Identify which cell holds the provided text, then report its (x, y) central coordinate. 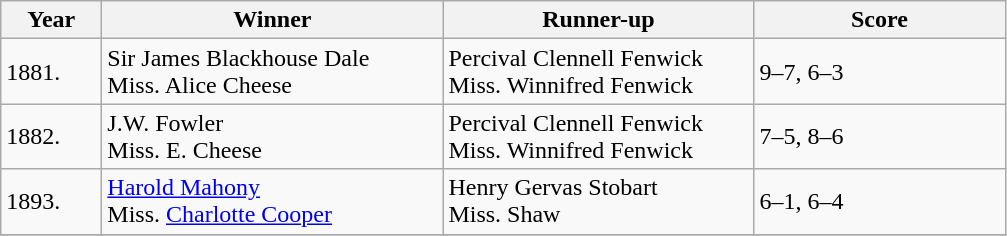
Sir James Blackhouse Dale Miss. Alice Cheese (272, 72)
Henry Gervas Stobart Miss. Shaw (598, 202)
J.W. Fowler Miss. E. Cheese (272, 136)
6–1, 6–4 (880, 202)
1893. (52, 202)
Score (880, 20)
Winner (272, 20)
Year (52, 20)
1882. (52, 136)
9–7, 6–3 (880, 72)
Runner-up (598, 20)
Harold Mahony Miss. Charlotte Cooper (272, 202)
7–5, 8–6 (880, 136)
1881. (52, 72)
